For the text-containing cell, return its midpoint in [x, y] coordinate format. 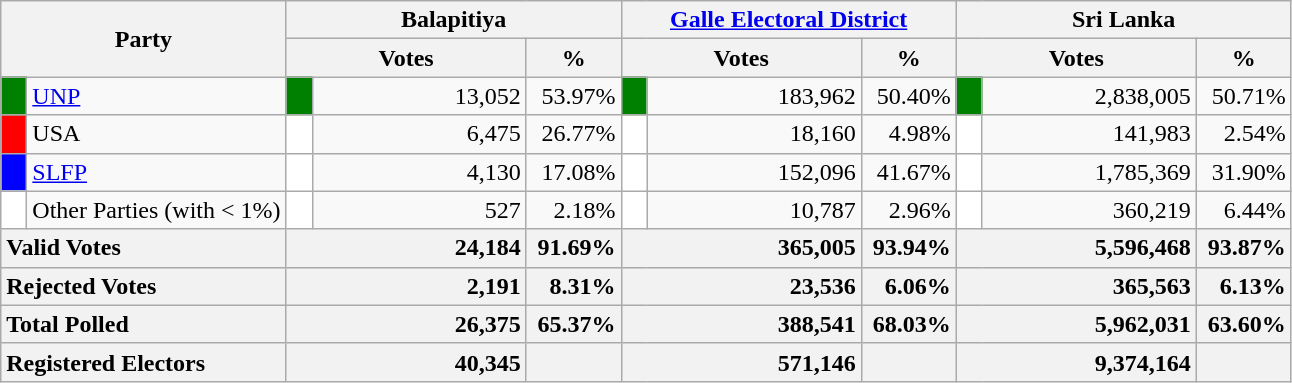
571,146 [741, 362]
Party [144, 39]
68.03% [908, 324]
40,345 [406, 362]
41.67% [908, 172]
365,563 [1076, 286]
183,962 [754, 96]
6.13% [1244, 286]
6,475 [419, 134]
2,838,005 [1089, 96]
SLFP [156, 172]
63.60% [1244, 324]
152,096 [754, 172]
4.98% [908, 134]
2.54% [1244, 134]
6.44% [1244, 210]
24,184 [406, 248]
Valid Votes [144, 248]
5,962,031 [1076, 324]
26,375 [406, 324]
65.37% [574, 324]
10,787 [754, 210]
4,130 [419, 172]
2.96% [908, 210]
50.71% [1244, 96]
23,536 [741, 286]
1,785,369 [1089, 172]
Total Polled [144, 324]
93.87% [1244, 248]
26.77% [574, 134]
17.08% [574, 172]
8.31% [574, 286]
Balapitiya [454, 20]
2.18% [574, 210]
53.97% [574, 96]
5,596,468 [1076, 248]
91.69% [574, 248]
Sri Lanka [1124, 20]
141,983 [1089, 134]
UNP [156, 96]
2,191 [406, 286]
31.90% [1244, 172]
Other Parties (with < 1%) [156, 210]
365,005 [741, 248]
6.06% [908, 286]
9,374,164 [1076, 362]
USA [156, 134]
388,541 [741, 324]
13,052 [419, 96]
Registered Electors [144, 362]
50.40% [908, 96]
18,160 [754, 134]
Rejected Votes [144, 286]
93.94% [908, 248]
527 [419, 210]
Galle Electoral District [788, 20]
360,219 [1089, 210]
